Pinpoint the cell where the given text exists, returning its [x, y] midpoint coordinate. 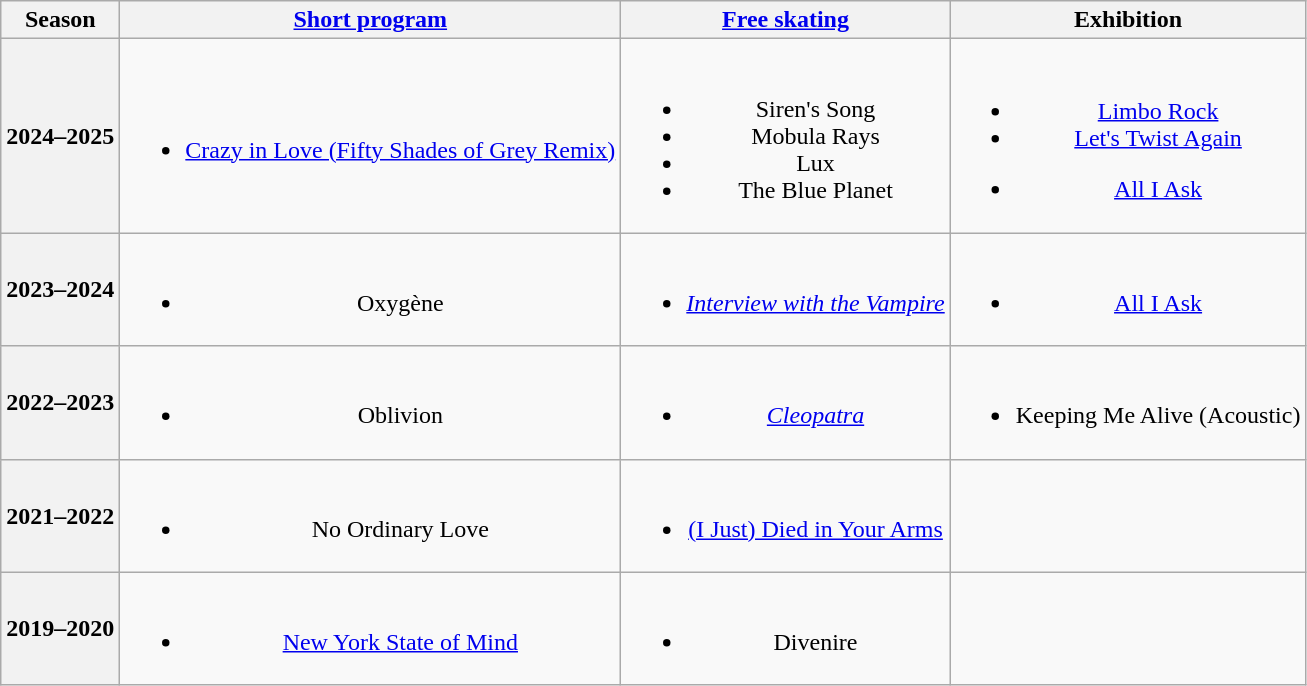
Exhibition [1128, 20]
Oxygène [370, 290]
2023–2024 [60, 290]
Season [60, 20]
2019–2020 [60, 628]
Siren's Song Mobula Rays Lux The Blue Planet [786, 136]
Free skating [786, 20]
Keeping Me Alive (Acoustic) [1128, 402]
2024–2025 [60, 136]
All I Ask [1128, 290]
Short program [370, 20]
Cleopatra [786, 402]
2022–2023 [60, 402]
Divenire [786, 628]
2021–2022 [60, 516]
Interview with the Vampire [786, 290]
Limbo RockLet's Twist Again All I Ask [1128, 136]
New York State of Mind [370, 628]
Oblivion [370, 402]
Crazy in Love (Fifty Shades of Grey Remix) [370, 136]
No Ordinary Love [370, 516]
(I Just) Died in Your Arms [786, 516]
